Locate the cell with the specified text and output its [X, Y] center coordinate. 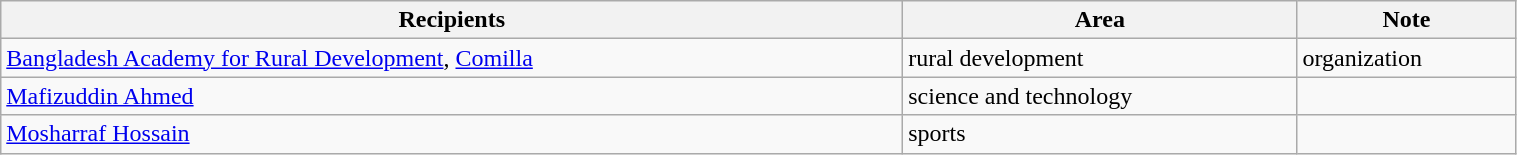
Bangladesh Academy for Rural Development, Comilla [452, 58]
Area [1100, 20]
Mosharraf Hossain [452, 134]
rural development [1100, 58]
organization [1406, 58]
Recipients [452, 20]
science and technology [1100, 96]
sports [1100, 134]
Mafizuddin Ahmed [452, 96]
Note [1406, 20]
